Scan for the cell matching the given text and deliver its (x, y) coordinate at center. 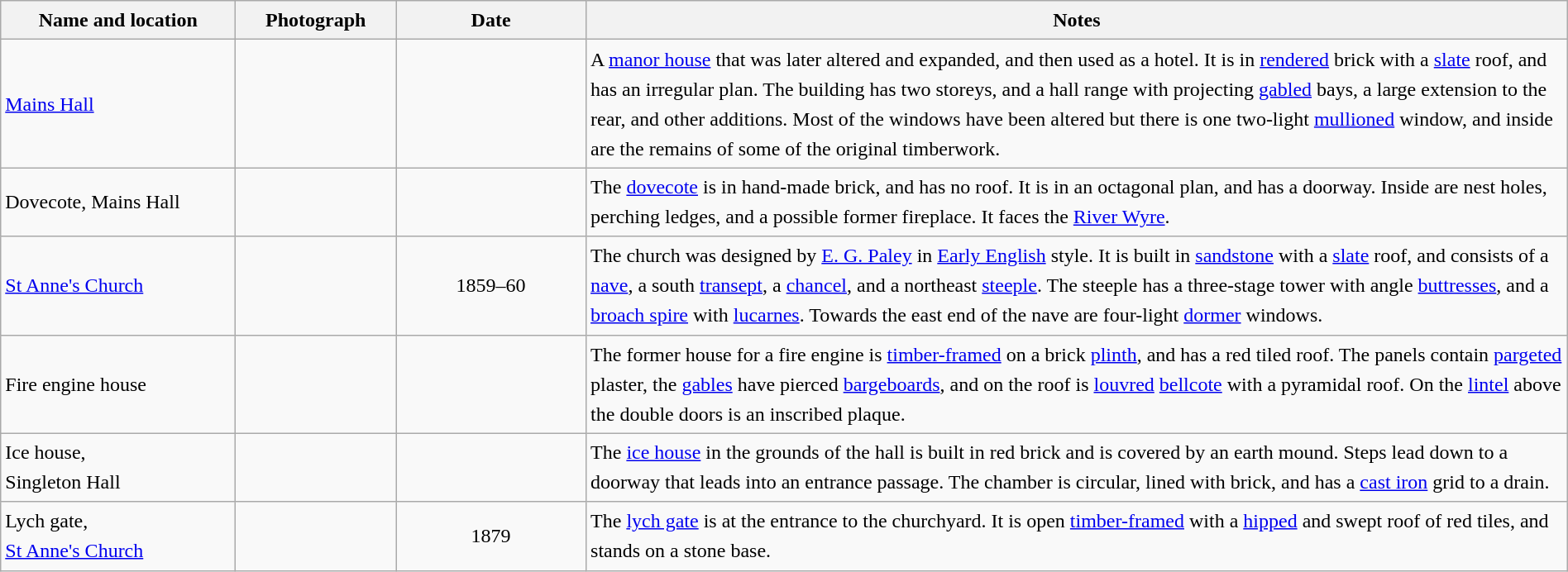
Name and location (118, 20)
Notes (1077, 20)
Photograph (316, 20)
The lych gate is at the entrance to the churchyard. It is open timber-framed with a hipped and swept roof of red tiles, and stands on a stone base. (1077, 536)
1879 (491, 536)
Fire engine house (118, 384)
St Anne's Church (118, 286)
Ice house,Singleton Hall (118, 468)
Dovecote, Mains Hall (118, 202)
Lych gate,St Anne's Church (118, 536)
Mains Hall (118, 104)
1859–60 (491, 286)
Date (491, 20)
